Capture the cell that displays the provided text and extract its (x, y) central coordinate. 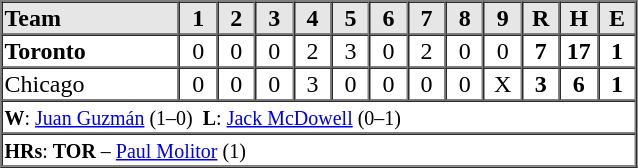
W: Juan Guzmán (1–0) L: Jack McDowell (0–1) (319, 116)
Team (91, 18)
Chicago (91, 84)
Toronto (91, 50)
17 (579, 50)
X (503, 84)
8 (465, 18)
R (541, 18)
4 (312, 18)
HRs: TOR – Paul Molitor (1) (319, 150)
9 (503, 18)
5 (350, 18)
E (617, 18)
H (579, 18)
